Locate the cell with the specified text and output its [x, y] center coordinate. 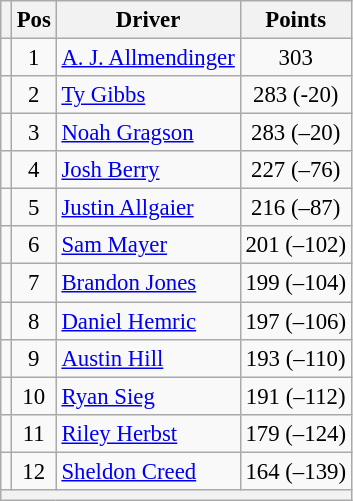
201 (–102) [296, 245]
Austin Hill [148, 358]
Pos [34, 20]
197 (–106) [296, 321]
Brandon Jones [148, 283]
Daniel Hemric [148, 321]
2 [34, 95]
283 (–20) [296, 133]
3 [34, 133]
12 [34, 471]
Ty Gibbs [148, 95]
4 [34, 170]
283 (-20) [296, 95]
227 (–76) [296, 170]
Driver [148, 20]
11 [34, 433]
Points [296, 20]
303 [296, 58]
7 [34, 283]
Josh Berry [148, 170]
179 (–124) [296, 433]
Noah Gragson [148, 133]
8 [34, 321]
1 [34, 58]
10 [34, 396]
164 (–139) [296, 471]
Justin Allgaier [148, 208]
216 (–87) [296, 208]
199 (–104) [296, 283]
A. J. Allmendinger [148, 58]
Ryan Sieg [148, 396]
6 [34, 245]
Sheldon Creed [148, 471]
Sam Mayer [148, 245]
193 (–110) [296, 358]
191 (–112) [296, 396]
Riley Herbst [148, 433]
5 [34, 208]
9 [34, 358]
